Return [x, y] of the center of cell containing provided text 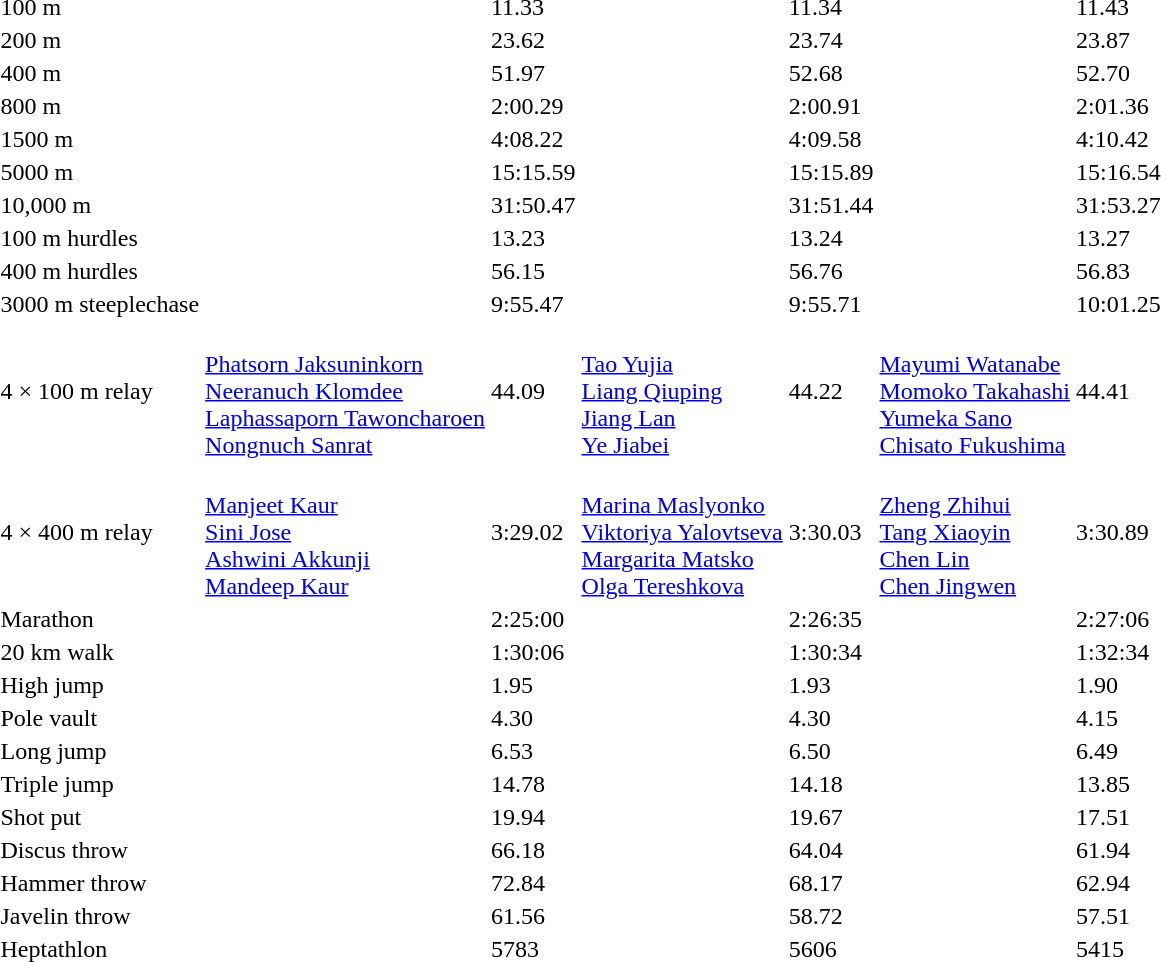
Manjeet KaurSini JoseAshwini AkkunjiMandeep Kaur [346, 532]
31:51.44 [831, 205]
6.53 [533, 751]
56.76 [831, 271]
2:00.29 [533, 106]
19.67 [831, 817]
3:29.02 [533, 532]
3:30.03 [831, 532]
52.68 [831, 73]
44.22 [831, 391]
9:55.71 [831, 304]
Mayumi WatanabeMomoko TakahashiYumeka SanoChisato Fukushima [975, 391]
58.72 [831, 916]
4:08.22 [533, 139]
15:15.89 [831, 172]
6.50 [831, 751]
72.84 [533, 883]
1.93 [831, 685]
13.24 [831, 238]
23.74 [831, 40]
64.04 [831, 850]
14.78 [533, 784]
1.95 [533, 685]
Marina MaslyonkoViktoriya YalovtsevaMargarita MatskoOlga Tereshkova [682, 532]
44.09 [533, 391]
2:26:35 [831, 619]
1:30:06 [533, 652]
13.23 [533, 238]
4:09.58 [831, 139]
19.94 [533, 817]
14.18 [831, 784]
Zheng ZhihuiTang XiaoyinChen LinChen Jingwen [975, 532]
68.17 [831, 883]
2:25:00 [533, 619]
15:15.59 [533, 172]
66.18 [533, 850]
2:00.91 [831, 106]
9:55.47 [533, 304]
31:50.47 [533, 205]
51.97 [533, 73]
Tao YujiaLiang QiupingJiang LanYe Jiabei [682, 391]
23.62 [533, 40]
Phatsorn JaksuninkornNeeranuch KlomdeeLaphassaporn TawoncharoenNongnuch Sanrat [346, 391]
56.15 [533, 271]
1:30:34 [831, 652]
61.56 [533, 916]
